Detect which cell encompasses the target text, then output its (x, y) center coordinate. 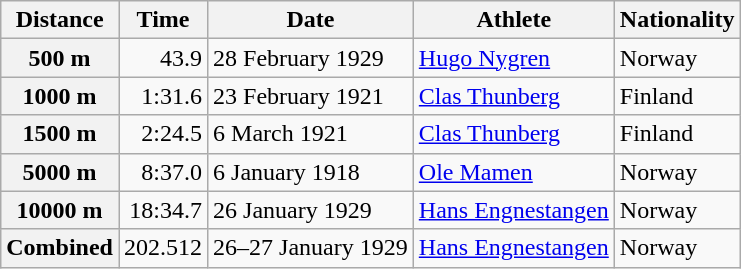
28 February 1929 (311, 58)
202.512 (162, 248)
18:34.7 (162, 210)
10000 m (60, 210)
Athlete (514, 20)
2:24.5 (162, 134)
1500 m (60, 134)
Ole Mamen (514, 172)
6 March 1921 (311, 134)
500 m (60, 58)
Hugo Nygren (514, 58)
Date (311, 20)
8:37.0 (162, 172)
Time (162, 20)
23 February 1921 (311, 96)
5000 m (60, 172)
26 January 1929 (311, 210)
43.9 (162, 58)
26–27 January 1929 (311, 248)
1:31.6 (162, 96)
Combined (60, 248)
Nationality (677, 20)
Distance (60, 20)
1000 m (60, 96)
6 January 1918 (311, 172)
